Return the (X, Y) coordinate for the center point of the cell that contains the specified text.  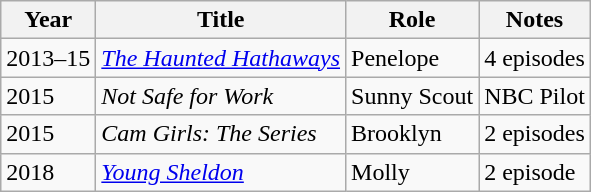
NBC Pilot (535, 96)
2 episode (535, 172)
Sunny Scout (412, 96)
2018 (48, 172)
Year (48, 20)
Molly (412, 172)
Notes (535, 20)
Role (412, 20)
Cam Girls: The Series (221, 134)
Penelope (412, 58)
4 episodes (535, 58)
Young Sheldon (221, 172)
Not Safe for Work (221, 96)
The Haunted Hathaways (221, 58)
Title (221, 20)
2 episodes (535, 134)
2013–15 (48, 58)
Brooklyn (412, 134)
